For the text-containing cell, return its midpoint in (X, Y) coordinate format. 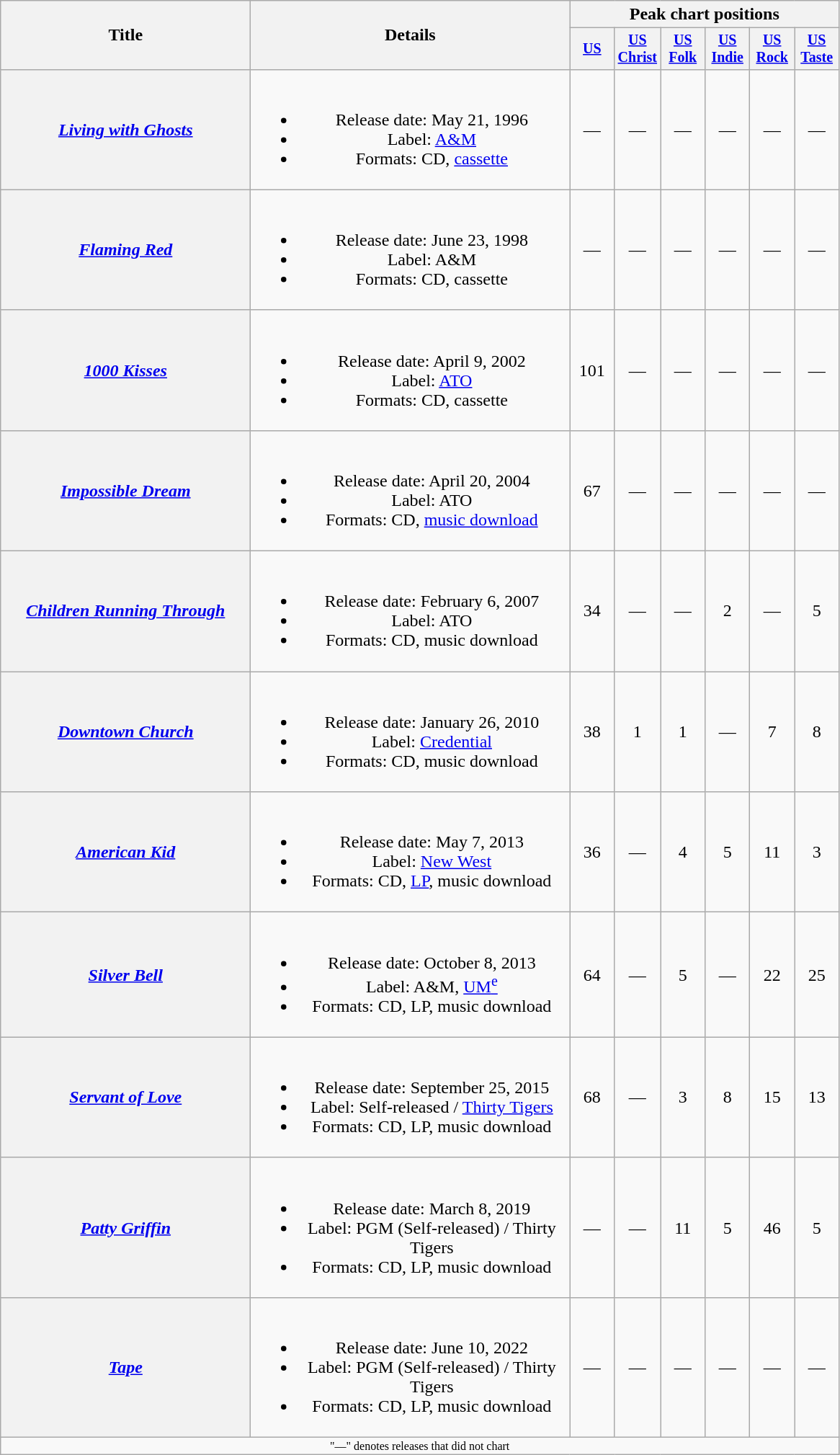
15 (772, 1097)
13 (817, 1097)
Release date: April 9, 2002Label: ATOFormats: CD, cassette (411, 370)
Release date: March 8, 2019Label: PGM (Self-released) / Thirty TigersFormats: CD, LP, music download (411, 1227)
Living with Ghosts (125, 130)
US (592, 49)
US Christ (638, 49)
Title (125, 35)
Release date: September 25, 2015Label: Self-released / Thirty TigersFormats: CD, LP, music download (411, 1097)
Silver Bell (125, 975)
67 (592, 490)
25 (817, 975)
American Kid (125, 852)
38 (592, 732)
46 (772, 1227)
34 (592, 611)
US Taste (817, 49)
68 (592, 1097)
Impossible Dream (125, 490)
USFolk (683, 49)
"—" denotes releases that did not chart (420, 1446)
Release date: January 26, 2010Label: CredentialFormats: CD, music download (411, 732)
Release date: June 10, 2022Label: PGM (Self-released) / Thirty TigersFormats: CD, LP, music download (411, 1367)
Release date: October 8, 2013Label: A&M, UMeFormats: CD, LP, music download (411, 975)
Patty Griffin (125, 1227)
7 (772, 732)
Downtown Church (125, 732)
Flaming Red (125, 249)
36 (592, 852)
Release date: February 6, 2007Label: ATOFormats: CD, music download (411, 611)
22 (772, 975)
Release date: April 20, 2004Label: ATOFormats: CD, music download (411, 490)
Release date: June 23, 1998Label: A&MFormats: CD, cassette (411, 249)
US Indie (728, 49)
1000 Kisses (125, 370)
Children Running Through (125, 611)
Servant of Love (125, 1097)
2 (728, 611)
Tape (125, 1367)
Peak chart positions (705, 14)
US Rock (772, 49)
4 (683, 852)
Release date: May 7, 2013Label: New WestFormats: CD, LP, music download (411, 852)
101 (592, 370)
Release date: May 21, 1996Label: A&MFormats: CD, cassette (411, 130)
64 (592, 975)
Details (411, 35)
